Return the (x, y) coordinate for the center point of the cell that contains the specified text.  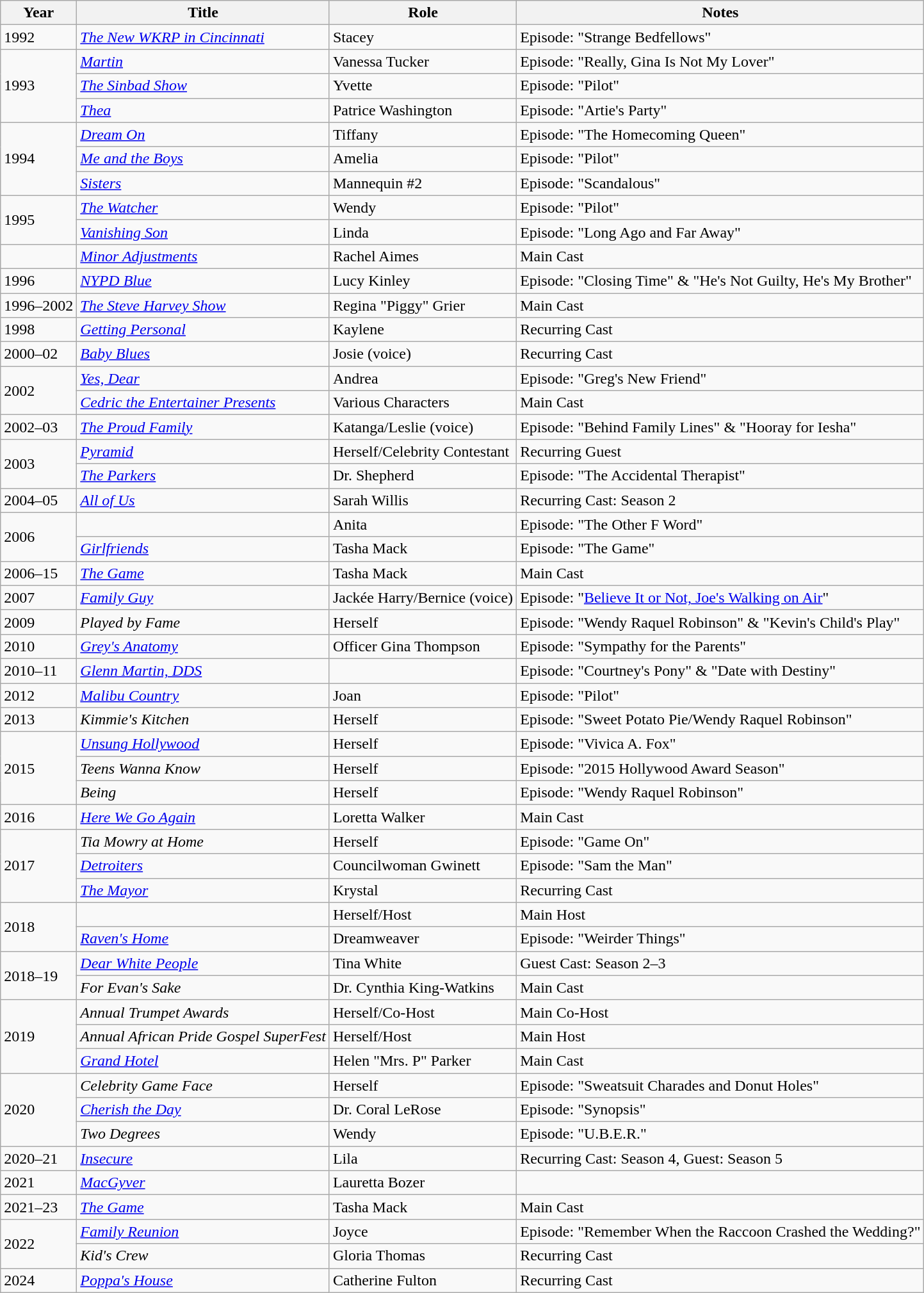
MacGyver (204, 1183)
Herself/Co-Host (423, 1012)
2013 (38, 720)
NYPD Blue (204, 281)
Baby Blues (204, 354)
Dear White People (204, 963)
Mannequin #2 (423, 183)
Title (204, 13)
Year (38, 13)
Getting Personal (204, 330)
Episode: "2015 Hollywood Award Season" (720, 768)
Dr. Coral LeRose (423, 1110)
2016 (38, 817)
Grand Hotel (204, 1061)
Sarah Willis (423, 500)
Anita (423, 525)
2018–19 (38, 975)
1994 (38, 159)
1995 (38, 220)
Episode: "Scandalous" (720, 183)
Dream On (204, 134)
Episode: "Artie's Party" (720, 110)
Rachel Aimes (423, 256)
Guest Cast: Season 2–3 (720, 963)
Grey's Anatomy (204, 646)
Linda (423, 232)
Thea (204, 110)
2006–15 (38, 573)
2020 (38, 1110)
Episode: "Vivica A. Fox" (720, 744)
Tina White (423, 963)
Stacey (423, 37)
Kaylene (423, 330)
Detroiters (204, 866)
Andrea (423, 378)
Gloria Thomas (423, 1256)
Teens Wanna Know (204, 768)
2009 (38, 622)
Lucy Kinley (423, 281)
Episode: "Closing Time" & "He's Not Guilty, He's My Brother" (720, 281)
Herself/Celebrity Contestant (423, 451)
1998 (38, 330)
Two Degrees (204, 1134)
2019 (38, 1036)
2015 (38, 768)
Josie (voice) (423, 354)
2010–11 (38, 671)
2021–23 (38, 1207)
2012 (38, 695)
1996–2002 (38, 305)
Episode: "Weirder Things" (720, 939)
2004–05 (38, 500)
Catherine Fulton (423, 1280)
Jackée Harry/Bernice (voice) (423, 598)
Yes, Dear (204, 378)
Episode: "Synopsis" (720, 1110)
Celebrity Game Face (204, 1086)
1996 (38, 281)
The Parkers (204, 476)
Cherish the Day (204, 1110)
Dr. Cynthia King-Watkins (423, 988)
Notes (720, 13)
Joyce (423, 1232)
Amelia (423, 159)
Pyramid (204, 451)
Tiffany (423, 134)
Glenn Martin, DDS (204, 671)
Regina "Piggy" Grier (423, 305)
The Proud Family (204, 427)
Malibu Country (204, 695)
Martin (204, 61)
Episode: "The Accidental Therapist" (720, 476)
Officer Gina Thompson (423, 646)
Episode: "Courtney's Pony" & "Date with Destiny" (720, 671)
2018 (38, 927)
2020–21 (38, 1159)
Recurring Guest (720, 451)
Councilwoman Gwinett (423, 866)
Main Co-Host (720, 1012)
Girlfriends (204, 549)
The Steve Harvey Show (204, 305)
Poppa's House (204, 1280)
Recurring Cast: Season 2 (720, 500)
2024 (38, 1280)
Episode: "Wendy Raquel Robinson" (720, 793)
Episode: "Long Ago and Far Away" (720, 232)
Episode: "U.B.E.R." (720, 1134)
1993 (38, 86)
1992 (38, 37)
Vanishing Son (204, 232)
Patrice Washington (423, 110)
Yvette (423, 86)
Episode: "The Other F Word" (720, 525)
2010 (38, 646)
The Mayor (204, 890)
The Watcher (204, 207)
Episode: "Game On" (720, 842)
Episode: "Remember When the Raccoon Crashed the Wedding?" (720, 1232)
2006 (38, 537)
Episode: "The Game" (720, 549)
Episode: "Greg's New Friend" (720, 378)
Raven's Home (204, 939)
2017 (38, 866)
2002 (38, 391)
Annual Trumpet Awards (204, 1012)
Episode: "Sweet Potato Pie/Wendy Raquel Robinson" (720, 720)
Vanessa Tucker (423, 61)
Episode: "Sam the Man" (720, 866)
Here We Go Again (204, 817)
2021 (38, 1183)
Kimmie's Kitchen (204, 720)
Lauretta Bozer (423, 1183)
Family Reunion (204, 1232)
Kid's Crew (204, 1256)
Recurring Cast: Season 4, Guest: Season 5 (720, 1159)
Unsung Hollywood (204, 744)
Helen "Mrs. P" Parker (423, 1061)
2022 (38, 1244)
Dreamweaver (423, 939)
Dr. Shepherd (423, 476)
Episode: "Sympathy for the Parents" (720, 646)
Played by Fame (204, 622)
Annual African Pride Gospel SuperFest (204, 1036)
Minor Adjustments (204, 256)
Episode: "Really, Gina Is Not My Lover" (720, 61)
2002–03 (38, 427)
Role (423, 13)
The Sinbad Show (204, 86)
Insecure (204, 1159)
Episode: "Wendy Raquel Robinson" & "Kevin's Child's Play" (720, 622)
Episode: "Strange Bedfellows" (720, 37)
Me and the Boys (204, 159)
Various Characters (423, 403)
Being (204, 793)
Loretta Walker (423, 817)
Tia Mowry at Home (204, 842)
Episode: "Sweatsuit Charades and Donut Holes" (720, 1086)
2000–02 (38, 354)
Episode: "The Homecoming Queen" (720, 134)
Family Guy (204, 598)
Episode: "Behind Family Lines" & "Hooray for Iesha" (720, 427)
2007 (38, 598)
Lila (423, 1159)
Cedric the Entertainer Presents (204, 403)
Krystal (423, 890)
All of Us (204, 500)
Joan (423, 695)
2003 (38, 464)
Sisters (204, 183)
Katanga/Leslie (voice) (423, 427)
For Evan's Sake (204, 988)
The New WKRP in Cincinnati (204, 37)
Episode: "Believe It or Not, Joe's Walking on Air" (720, 598)
